From the cell containing the given text, extract its center point as (X, Y) coordinate. 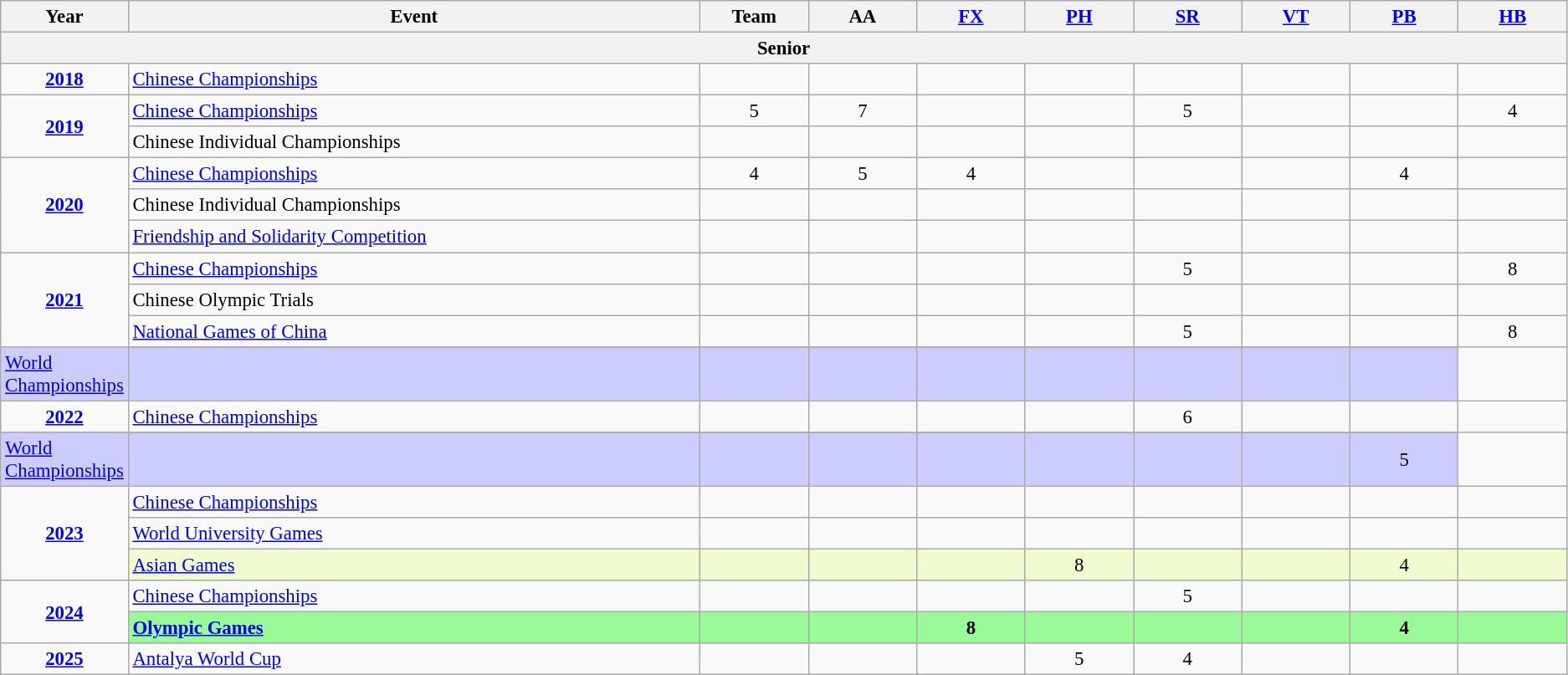
FX (971, 17)
Senior (784, 49)
VT (1295, 17)
Asian Games (413, 565)
2020 (64, 206)
Chinese Olympic Trials (413, 299)
2018 (64, 79)
2021 (64, 299)
Year (64, 17)
2022 (64, 417)
AA (862, 17)
HB (1513, 17)
Friendship and Solidarity Competition (413, 237)
Event (413, 17)
6 (1188, 417)
2023 (64, 534)
2019 (64, 127)
PB (1404, 17)
Antalya World Cup (413, 659)
SR (1188, 17)
2025 (64, 659)
Team (754, 17)
7 (862, 111)
Olympic Games (413, 628)
PH (1079, 17)
World University Games (413, 534)
National Games of China (413, 331)
2024 (64, 612)
